Detect which cell encompasses the target text, then output its [X, Y] center coordinate. 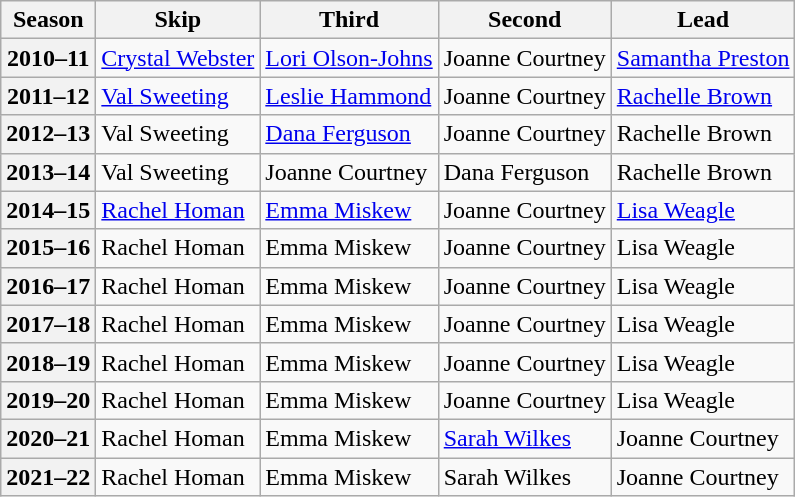
Samantha Preston [703, 58]
2014–15 [48, 210]
Second [524, 20]
2013–14 [48, 172]
Crystal Webster [178, 58]
2020–21 [48, 438]
2010–11 [48, 58]
2018–19 [48, 362]
2015–16 [48, 248]
Third [349, 20]
Leslie Hammond [349, 96]
2016–17 [48, 286]
Season [48, 20]
2012–13 [48, 134]
Skip [178, 20]
2011–12 [48, 96]
Lead [703, 20]
Lori Olson-Johns [349, 58]
2021–22 [48, 477]
2019–20 [48, 400]
2017–18 [48, 324]
